Return (X, Y) of the center of cell containing provided text 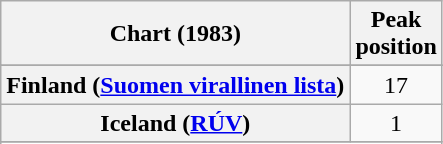
17 (396, 85)
1 (396, 123)
Chart (1983) (176, 34)
Finland (Suomen virallinen lista) (176, 85)
Iceland (RÚV) (176, 123)
Peakposition (396, 34)
